For the text-containing cell, return its midpoint in (x, y) coordinate format. 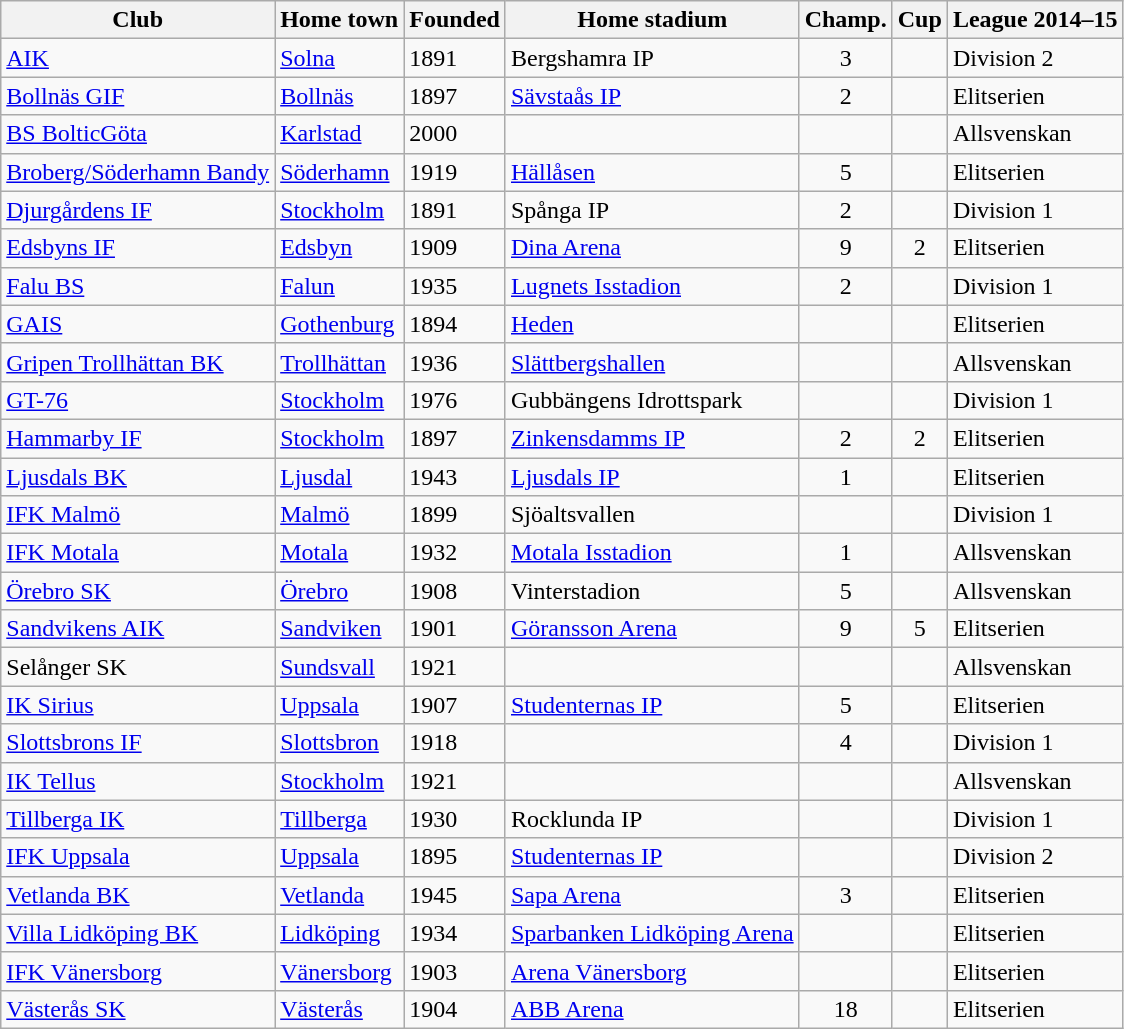
Tillberga (340, 819)
Home stadium (652, 20)
1918 (455, 743)
Örebro SK (138, 591)
Slottsbron (340, 743)
Home town (340, 20)
Slottsbrons IF (138, 743)
Vetlanda (340, 895)
Slättbergshallen (652, 362)
Bollnäs GIF (138, 96)
Gothenburg (340, 324)
Djurgårdens IF (138, 210)
1901 (455, 629)
Sjöaltsvallen (652, 515)
4 (846, 743)
Broberg/Söderhamn Bandy (138, 172)
18 (846, 1009)
1903 (455, 971)
Örebro (340, 591)
IFK Malmö (138, 515)
IFK Uppsala (138, 857)
Sparbanken Lidköping Arena (652, 933)
Heden (652, 324)
Champ. (846, 20)
1904 (455, 1009)
Club (138, 20)
Arena Vänersborg (652, 971)
1934 (455, 933)
Motala (340, 553)
1907 (455, 705)
Sandviken (340, 629)
Zinkensdamms IP (652, 438)
Hällåsen (652, 172)
GAIS (138, 324)
Founded (455, 20)
Ljusdal (340, 477)
1908 (455, 591)
1945 (455, 895)
Vetlanda BK (138, 895)
Cup (920, 20)
Malmö (340, 515)
1935 (455, 286)
Karlstad (340, 134)
IK Tellus (138, 781)
Trollhättan (340, 362)
Edsbyn (340, 248)
1943 (455, 477)
Dina Arena (652, 248)
Gubbängens Idrottspark (652, 400)
AIK (138, 58)
League 2014–15 (1035, 20)
IFK Motala (138, 553)
Ljusdals BK (138, 477)
Falun (340, 286)
Villa Lidköping BK (138, 933)
1930 (455, 819)
1919 (455, 172)
Sandvikens AIK (138, 629)
Vänersborg (340, 971)
Falu BS (138, 286)
Västerås SK (138, 1009)
Hammarby IF (138, 438)
Solna (340, 58)
Bergshamra IP (652, 58)
GT-76 (138, 400)
1899 (455, 515)
Edsbyns IF (138, 248)
Vinterstadion (652, 591)
Sävstaås IP (652, 96)
Lugnets Isstadion (652, 286)
2000 (455, 134)
Ljusdals IP (652, 477)
Göransson Arena (652, 629)
1894 (455, 324)
IK Sirius (138, 705)
BS BolticGöta (138, 134)
1932 (455, 553)
Motala Isstadion (652, 553)
Västerås (340, 1009)
Sundsvall (340, 667)
Bollnäs (340, 96)
Rocklunda IP (652, 819)
1976 (455, 400)
Selånger SK (138, 667)
Sapa Arena (652, 895)
ABB Arena (652, 1009)
Söderhamn (340, 172)
1936 (455, 362)
Lidköping (340, 933)
Spånga IP (652, 210)
1895 (455, 857)
Tillberga IK (138, 819)
1909 (455, 248)
Gripen Trollhättan BK (138, 362)
IFK Vänersborg (138, 971)
